Extract the (x, y) coordinate from the center of the cell holding the provided text.  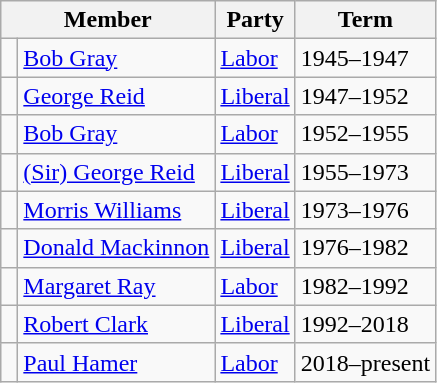
1955–1973 (365, 172)
(Sir) George Reid (116, 172)
Margaret Ray (116, 286)
George Reid (116, 96)
1992–2018 (365, 324)
Party (255, 20)
1947–1952 (365, 96)
1982–1992 (365, 286)
2018–present (365, 362)
Robert Clark (116, 324)
Member (108, 20)
1976–1982 (365, 248)
Morris Williams (116, 210)
1973–1976 (365, 210)
Donald Mackinnon (116, 248)
Term (365, 20)
1945–1947 (365, 58)
1952–1955 (365, 134)
Paul Hamer (116, 362)
